From the cell containing the given text, extract its center point as [x, y] coordinate. 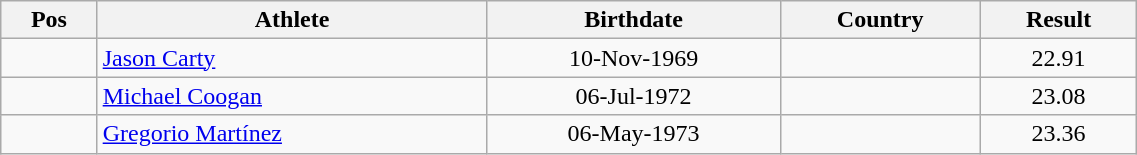
Birthdate [634, 20]
Gregorio Martínez [292, 134]
Athlete [292, 20]
Result [1058, 20]
Jason Carty [292, 58]
Country [880, 20]
23.36 [1058, 134]
22.91 [1058, 58]
Pos [49, 20]
06-May-1973 [634, 134]
10-Nov-1969 [634, 58]
06-Jul-1972 [634, 96]
Michael Coogan [292, 96]
23.08 [1058, 96]
